Detect which cell encompasses the target text, then output its (X, Y) center coordinate. 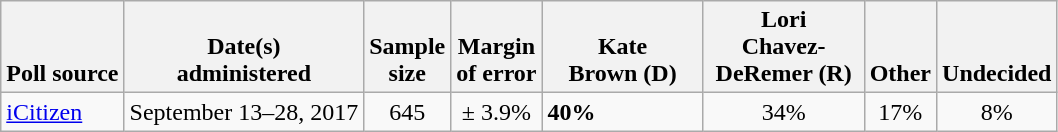
Samplesize (408, 47)
± 3.9% (496, 112)
Poll source (62, 47)
Other (900, 47)
Date(s)administered (244, 47)
iCitizen (62, 112)
Undecided (997, 47)
645 (408, 112)
LoriChavez-DeRemer (R) (784, 47)
KateBrown (D) (622, 47)
34% (784, 112)
40% (622, 112)
17% (900, 112)
September 13–28, 2017 (244, 112)
8% (997, 112)
Marginof error (496, 47)
